Capture the cell that displays the provided text and extract its (x, y) central coordinate. 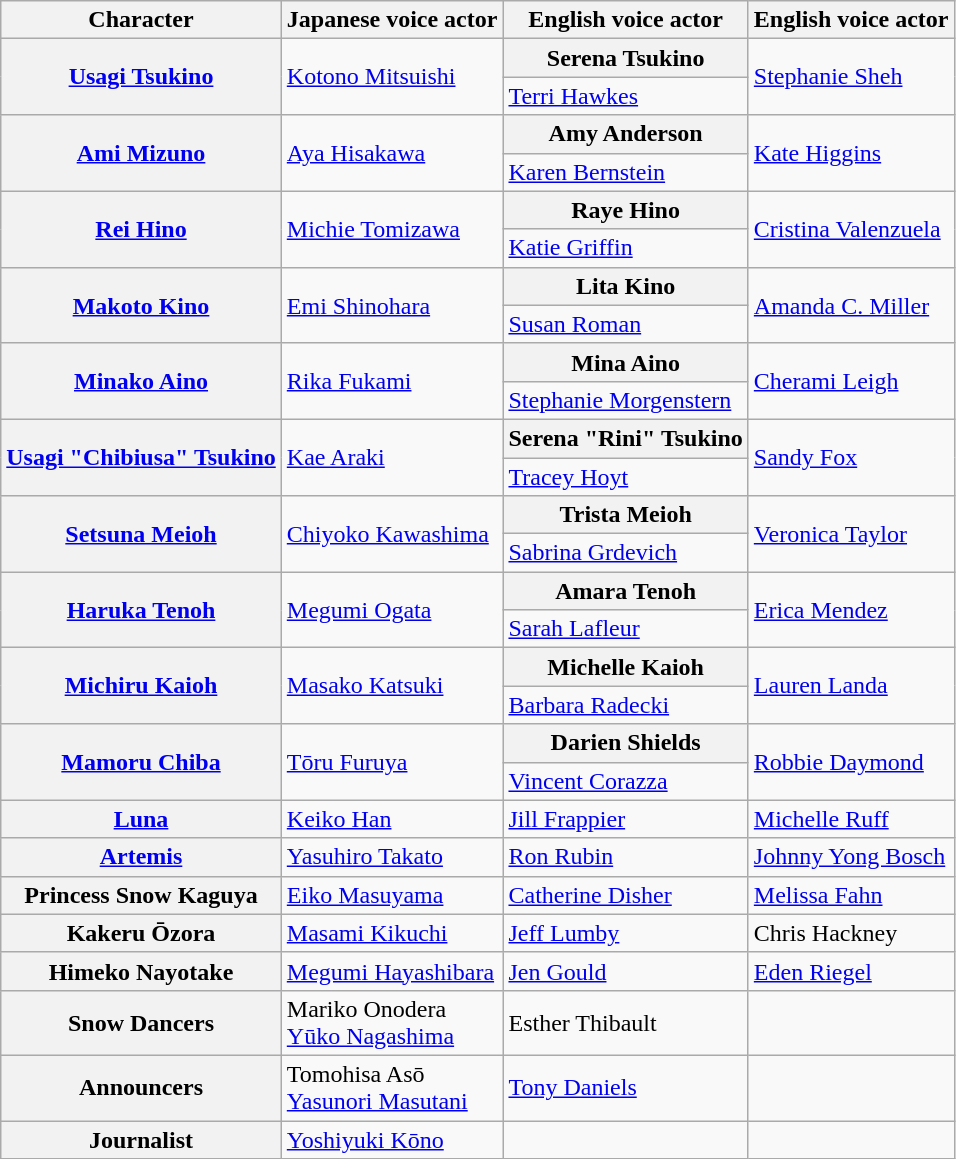
Johnny Yong Bosch (851, 857)
Megumi Hayashibara (392, 971)
Barbara Radecki (626, 705)
Eden Riegel (851, 971)
Usagi "Chibiusa" Tsukino (142, 457)
Emi Shinohara (392, 305)
Vincent Corazza (626, 781)
Terri Hawkes (626, 96)
Chiyoko Kawashima (392, 534)
Mariko OnoderaYūko Nagashima (392, 1022)
Luna (142, 819)
Amy Anderson (626, 134)
Rika Fukami (392, 381)
Veronica Taylor (851, 534)
Michiru Kaioh (142, 686)
Tomohisa AsōYasunori Masutani (392, 1088)
Chris Hackney (851, 933)
Serena Tsukino (626, 58)
Susan Roman (626, 324)
Michelle Kaioh (626, 667)
Character (142, 20)
Megumi Ogata (392, 610)
Esther Thibault (626, 1022)
Raye Hino (626, 210)
Ron Rubin (626, 857)
Setsuna Meioh (142, 534)
Tony Daniels (626, 1088)
Yoshiyuki Kōno (392, 1139)
Japanese voice actor (392, 20)
Robbie Daymond (851, 762)
Lita Kino (626, 286)
Mina Aino (626, 362)
Princess Snow Kaguya (142, 895)
Stephanie Morgenstern (626, 400)
Serena "Rini" Tsukino (626, 438)
Cherami Leigh (851, 381)
Yasuhiro Takato (392, 857)
Cristina Valenzuela (851, 229)
Michelle Ruff (851, 819)
Eiko Masuyama (392, 895)
Lauren Landa (851, 686)
Karen Bernstein (626, 172)
Jeff Lumby (626, 933)
Ami Mizuno (142, 153)
Journalist (142, 1139)
Minako Aino (142, 381)
Catherine Disher (626, 895)
Usagi Tsukino (142, 77)
Jill Frappier (626, 819)
Mamoru Chiba (142, 762)
Sarah Lafleur (626, 629)
Rei Hino (142, 229)
Tōru Furuya (392, 762)
Aya Hisakawa (392, 153)
Kotono Mitsuishi (392, 77)
Announcers (142, 1088)
Kate Higgins (851, 153)
Melissa Fahn (851, 895)
Trista Meioh (626, 515)
Jen Gould (626, 971)
Kakeru Ōzora (142, 933)
Snow Dancers (142, 1022)
Erica Mendez (851, 610)
Amanda C. Miller (851, 305)
Haruka Tenoh (142, 610)
Stephanie Sheh (851, 77)
Amara Tenoh (626, 591)
Himeko Nayotake (142, 971)
Kae Araki (392, 457)
Michie Tomizawa (392, 229)
Katie Griffin (626, 248)
Sandy Fox (851, 457)
Masako Katsuki (392, 686)
Sabrina Grdevich (626, 553)
Darien Shields (626, 743)
Masami Kikuchi (392, 933)
Artemis (142, 857)
Tracey Hoyt (626, 477)
Keiko Han (392, 819)
Makoto Kino (142, 305)
